Scan for the cell matching the given text and deliver its [X, Y] coordinate at center. 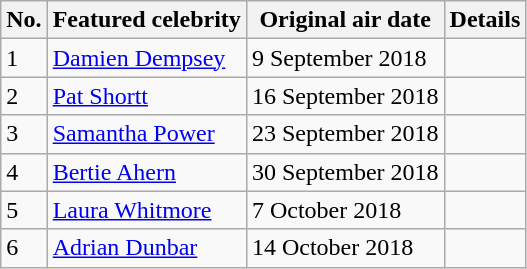
3 [24, 134]
7 October 2018 [345, 210]
Bertie Ahern [146, 172]
Damien Dempsey [146, 58]
16 September 2018 [345, 96]
Details [485, 20]
2 [24, 96]
4 [24, 172]
Laura Whitmore [146, 210]
1 [24, 58]
Featured celebrity [146, 20]
Adrian Dunbar [146, 248]
14 October 2018 [345, 248]
Pat Shortt [146, 96]
Original air date [345, 20]
30 September 2018 [345, 172]
9 September 2018 [345, 58]
5 [24, 210]
No. [24, 20]
23 September 2018 [345, 134]
6 [24, 248]
Samantha Power [146, 134]
